Provide the (X, Y) coordinate of the cell's center where the given text is located.  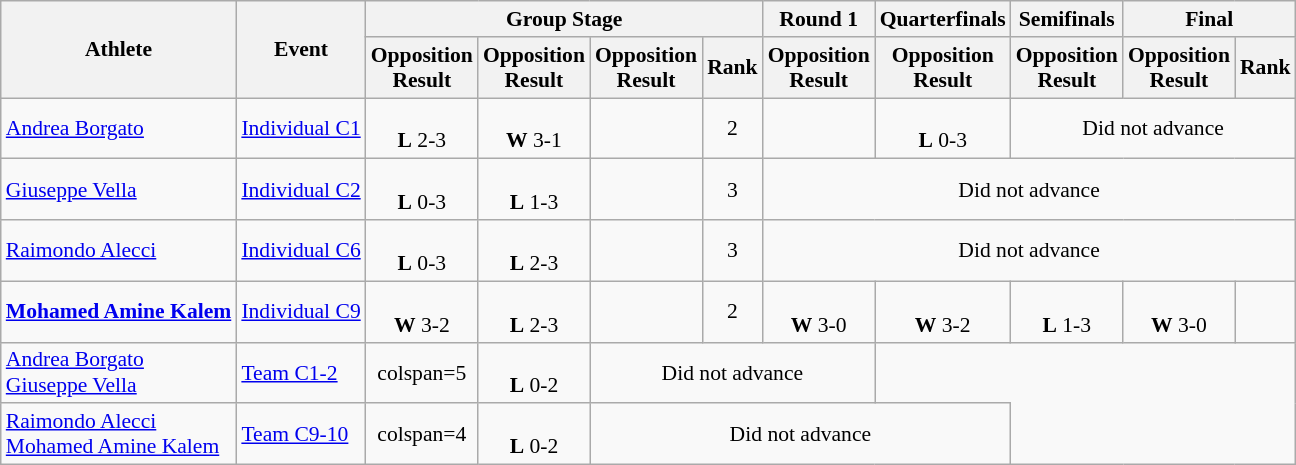
Individual C1 (300, 128)
Individual C6 (300, 250)
Event (300, 50)
Final (1210, 19)
Group Stage (564, 19)
Quarterfinals (943, 19)
Andrea Borgato (119, 128)
Raimondo AlecciMohamed Amine Kalem (119, 434)
colspan=5 (422, 372)
Individual C9 (300, 312)
Andrea BorgatoGiuseppe Vella (119, 372)
colspan=4 (422, 434)
W 3-1 (534, 128)
Semifinals (1067, 19)
Athlete (119, 50)
Team C9-10 (300, 434)
Giuseppe Vella (119, 190)
Mohamed Amine Kalem (119, 312)
Individual C2 (300, 190)
Team C1-2 (300, 372)
Round 1 (819, 19)
Raimondo Alecci (119, 250)
